Locate the cell with the specified text and output its [X, Y] center coordinate. 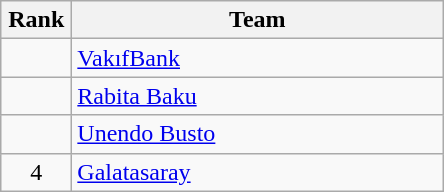
Galatasaray [258, 172]
4 [36, 172]
Unendo Busto [258, 134]
VakıfBank [258, 58]
Rabita Baku [258, 96]
Rank [36, 20]
Team [258, 20]
